Output the [x, y] coordinate of the center of the cell containing the given text.  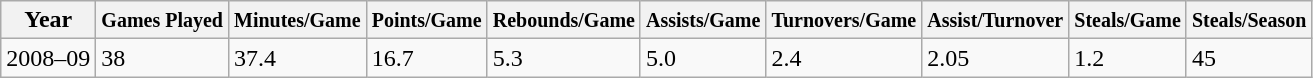
Steals/Game [1128, 20]
Points/Game [426, 20]
16.7 [426, 58]
Minutes/Game [297, 20]
5.0 [702, 58]
Steals/Season [1248, 20]
Assists/Game [702, 20]
45 [1248, 58]
37.4 [297, 58]
Assist/Turnover [996, 20]
2.05 [996, 58]
Rebounds/Game [564, 20]
Games Played [162, 20]
Turnovers/Game [844, 20]
2008–09 [48, 58]
Year [48, 20]
1.2 [1128, 58]
38 [162, 58]
5.3 [564, 58]
2.4 [844, 58]
